Find where the given text appears and provide that cell's center as [X, Y] coordinate. 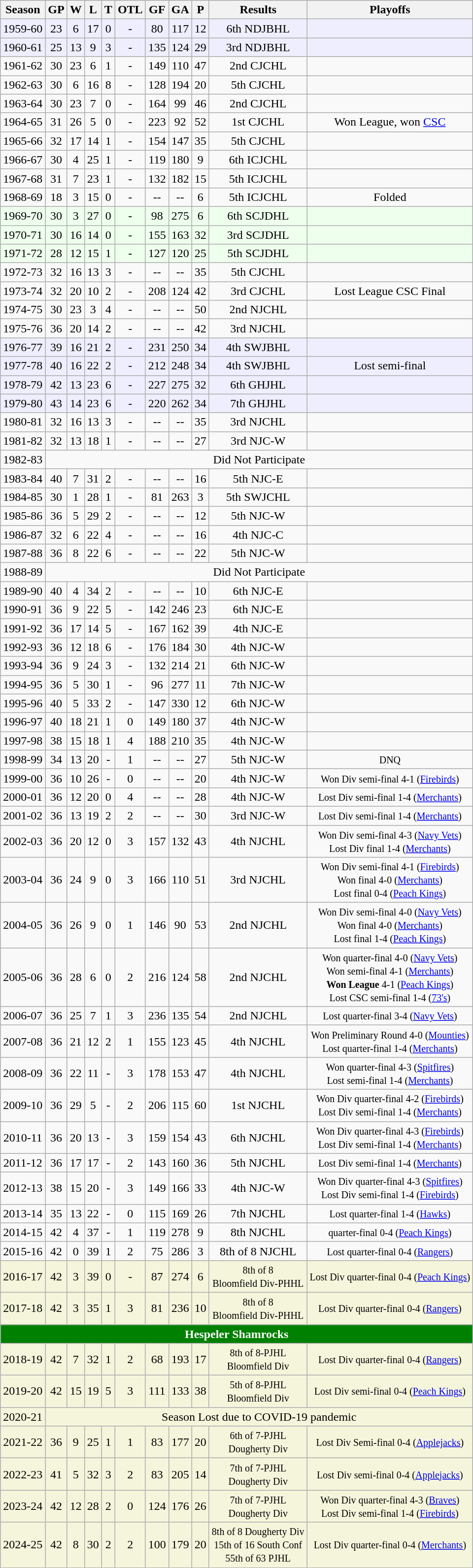
182 [180, 178]
263 [180, 497]
2009-10 [23, 1105]
GA [180, 10]
1973-74 [23, 291]
1970-71 [23, 235]
Won Div semi-final 4-1 (Firebirds)Won final 4-0 (Merchants)Lost final 0-4 (Peach Kings) [390, 880]
179 [180, 1545]
1988-89 [23, 572]
164 [157, 103]
Season [23, 10]
142 [157, 610]
2003-04 [23, 880]
1993-94 [23, 666]
1994-95 [23, 685]
143 [157, 1163]
2010-11 [23, 1138]
184 [180, 647]
41 [56, 1474]
2011-12 [23, 1163]
80 [157, 29]
227 [157, 385]
160 [180, 1163]
163 [180, 235]
177 [180, 1442]
1964-65 [23, 122]
6th NJCHL [258, 1138]
277 [180, 685]
1975-76 [23, 328]
7th GHJHL [258, 403]
99 [180, 103]
8th NJCHL [258, 1232]
1985-86 [23, 516]
6th ICJCHL [258, 160]
Won quarter-final 4-3 (Spitfires)Lost semi-final 1-4 (Merchants) [390, 1074]
Lost League CSC Final [390, 291]
3rd CJCHL [258, 291]
100 [157, 1545]
1974-75 [23, 310]
Lost semi-final [390, 366]
2023-24 [23, 1506]
Lost Div quarter-final 0-4 (Merchants) [390, 1545]
214 [180, 666]
1972-73 [23, 272]
210 [180, 741]
OTL [130, 10]
5th NJC-E [258, 478]
1997-98 [23, 741]
6th GHJHL [258, 385]
193 [180, 1359]
1961-62 [23, 66]
1995-96 [23, 703]
2015-16 [23, 1251]
330 [180, 703]
50 [200, 310]
3rd NDJBHL [258, 47]
7th NJCHL [258, 1213]
Won Div quarter-final 4-3 (Spitfires)Lost Div semi-final 1-4 (Firebirds) [390, 1188]
8th of 8-PJHLBloomfield Div [258, 1359]
2012-13 [23, 1188]
Won Div semi-final 4-0 (Navy Vets)Won final 4-0 (Merchants)Lost final 1-4 (Peach Kings) [390, 925]
1979-80 [23, 403]
2020-21 [23, 1417]
1963-64 [23, 103]
1989-90 [23, 591]
205 [180, 1474]
1966-67 [23, 160]
51 [200, 880]
2013-14 [23, 1213]
2006-07 [23, 1016]
2004-05 [23, 925]
248 [180, 366]
111 [157, 1392]
Won quarter-final 4-0 (Navy Vets)Won semi-final 4-1 (Merchants)Won League 4-1 (Peach Kings)Lost CSC semi-final 1-4 (73's) [390, 977]
1990-91 [23, 610]
Lost Div quarter-final 0-4 (Peach Kings) [390, 1276]
1987-88 [23, 554]
58 [200, 977]
Lost quarter-final 1-4 (Hawks) [390, 1213]
Lost Div semi-final 0-4 (Applejacks) [390, 1474]
153 [180, 1074]
68 [157, 1359]
1977-78 [23, 366]
117 [180, 29]
1960-61 [23, 47]
127 [157, 254]
2021-22 [23, 1442]
286 [180, 1251]
6th of 7-PJHLDougherty Div [258, 1442]
2007-08 [23, 1041]
2008-09 [23, 1074]
2019-20 [23, 1392]
75 [157, 1251]
Won Div quarter-final 4-3 (Braves)Lost Div semi-final 1-4 (Firebirds) [390, 1506]
4th NJC-C [258, 534]
220 [157, 403]
P [200, 10]
206 [157, 1105]
GF [157, 10]
DNQ [390, 759]
5th SWJCHL [258, 497]
1999-00 [23, 778]
2000-01 [23, 797]
1st NJCHL [258, 1105]
54 [200, 1016]
Lost quarter-final 0-4 (Rangers) [390, 1251]
2017-18 [23, 1308]
Folded [390, 197]
53 [200, 925]
Won Div semi-final 4-1 (Firebirds) [390, 778]
274 [180, 1276]
212 [157, 366]
1968-69 [23, 197]
208 [157, 291]
1991-92 [23, 628]
2001-02 [23, 816]
133 [180, 1392]
87 [157, 1276]
194 [180, 85]
2014-15 [23, 1232]
2002-03 [23, 841]
1984-85 [23, 497]
Lost Div semi-final 0-4 (Peach Kings) [390, 1392]
quarter-final 0-4 (Peach Kings) [390, 1232]
1992-93 [23, 647]
Won Div semi-final 4-3 (Navy Vets)Lost Div final 1-4 (Merchants) [390, 841]
T [108, 10]
1969-70 [23, 216]
162 [180, 628]
1986-87 [23, 534]
1976-77 [23, 347]
250 [180, 347]
Results [258, 10]
159 [157, 1138]
46 [200, 103]
1967-68 [23, 178]
231 [157, 347]
Won Div quarter-final 4-2 (Firebirds)Lost Div semi-final 1-4 (Merchants) [390, 1105]
157 [157, 841]
6th SCJDHL [258, 216]
7th NJC-W [258, 685]
98 [157, 216]
6th NDJBHL [258, 29]
278 [180, 1232]
120 [180, 254]
2005-06 [23, 977]
Won Div quarter-final 4-3 (Firebirds)Lost Div semi-final 1-4 (Merchants) [390, 1138]
45 [200, 1041]
Lost Div Semi-final 0-4 (Applejacks) [390, 1442]
1st CJCHL [258, 122]
1980-81 [23, 422]
5th of 8-PJHLBloomfield Div [258, 1392]
60 [200, 1105]
167 [157, 628]
188 [157, 741]
W [76, 10]
GP [56, 10]
4th NJC-E [258, 628]
Won Preliminary Round 4-0 (Mounties)Lost quarter-final 1-4 (Merchants) [390, 1041]
L [93, 10]
146 [157, 925]
1962-63 [23, 85]
1959-60 [23, 29]
223 [157, 122]
Hespeler Shamrocks [236, 1334]
123 [180, 1041]
Won League, won CSC [390, 122]
169 [180, 1213]
216 [157, 977]
1971-72 [23, 254]
5th NJCHL [258, 1163]
8th of 8 Dougherty Div15th of 16 South Conf55th of 63 PJHL [258, 1545]
1978-79 [23, 385]
2016-17 [23, 1276]
96 [157, 685]
246 [180, 610]
90 [180, 925]
1965-66 [23, 141]
92 [180, 122]
2024-25 [23, 1545]
128 [157, 85]
2018-19 [23, 1359]
5th SCJDHL [258, 254]
1981-82 [23, 441]
Lost quarter-final 3-4 (Navy Vets) [390, 1016]
1983-84 [23, 478]
Playoffs [390, 10]
178 [157, 1074]
1996-97 [23, 722]
1982-83 [23, 459]
52 [200, 122]
2022-23 [23, 1474]
1998-99 [23, 759]
3rd SCJDHL [258, 235]
8th of 8 NJCHL [258, 1251]
Season Lost due to COVID-19 pandemic [259, 1417]
262 [180, 403]
